Identify which cell holds the provided text, then report its [x, y] central coordinate. 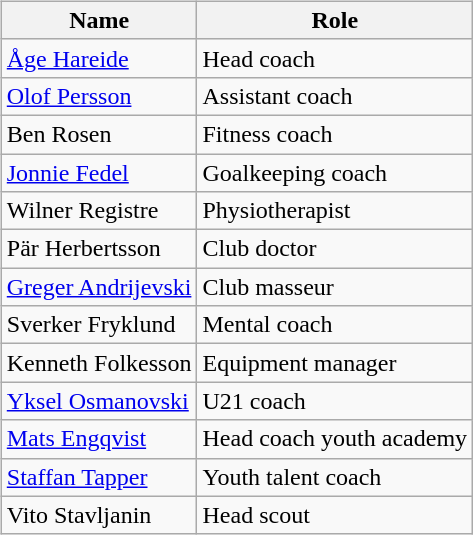
Vito Stavljanin [99, 515]
Club doctor [335, 249]
Goalkeeping coach [335, 173]
Åge Hareide [99, 58]
Wilner Registre [99, 211]
Head coach [335, 58]
Mats Engqvist [99, 439]
Assistant coach [335, 96]
Mental coach [335, 325]
Head coach youth academy [335, 439]
Pär Herbertsson [99, 249]
Greger Andrijevski [99, 287]
Ben Rosen [99, 134]
Kenneth Folkesson [99, 363]
Yksel Osmanovski [99, 401]
Name [99, 20]
Role [335, 20]
Jonnie Fedel [99, 173]
U21 coach [335, 401]
Head scout [335, 515]
Staffan Tapper [99, 477]
Equipment manager [335, 363]
Olof Persson [99, 96]
Physiotherapist [335, 211]
Youth talent coach [335, 477]
Sverker Fryklund [99, 325]
Fitness coach [335, 134]
Club masseur [335, 287]
